Return (x, y) of the center of cell containing provided text 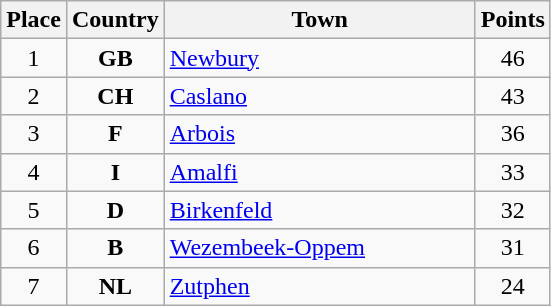
5 (34, 210)
6 (34, 248)
32 (512, 210)
Newbury (320, 58)
Place (34, 20)
46 (512, 58)
31 (512, 248)
4 (34, 172)
Wezembeek-Oppem (320, 248)
36 (512, 134)
1 (34, 58)
43 (512, 96)
GB (115, 58)
F (115, 134)
7 (34, 286)
Arbois (320, 134)
NL (115, 286)
Points (512, 20)
Amalfi (320, 172)
CH (115, 96)
3 (34, 134)
Town (320, 20)
2 (34, 96)
Country (115, 20)
24 (512, 286)
B (115, 248)
33 (512, 172)
Zutphen (320, 286)
I (115, 172)
D (115, 210)
Caslano (320, 96)
Birkenfeld (320, 210)
